Identify which cell holds the provided text, then report its (x, y) central coordinate. 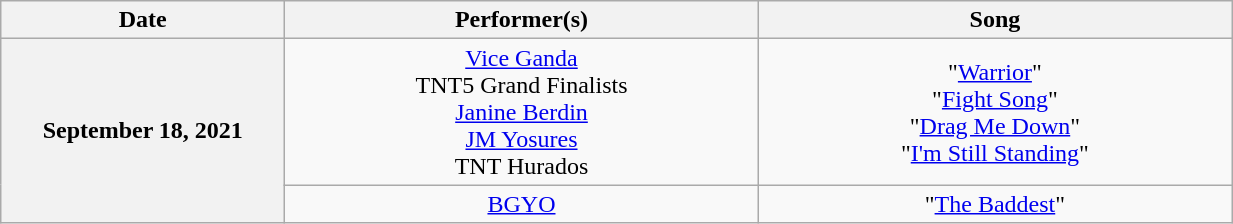
"Warrior""Fight Song""Drag Me Down""I'm Still Standing" (994, 112)
BGYO (522, 204)
"The Baddest" (994, 204)
Vice GandaTNT5 Grand FinalistsJanine BerdinJM YosuresTNT Hurados (522, 112)
Song (994, 20)
Performer(s) (522, 20)
Date (143, 20)
September 18, 2021 (143, 131)
